Extract the (X, Y) coordinate from the center of the cell holding the provided text.  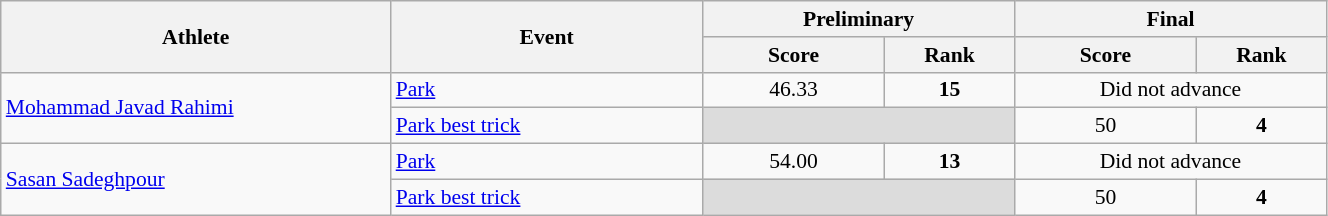
Mohammad Javad Rahimi (196, 108)
Final (1170, 19)
15 (950, 90)
46.33 (794, 90)
Athlete (196, 36)
Event (547, 36)
13 (950, 162)
Preliminary (859, 19)
Sasan Sadeghpour (196, 180)
54.00 (794, 162)
